Search for the cell housing the specified text and yield its [X, Y] center coordinate. 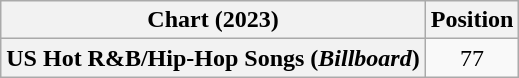
77 [472, 58]
Position [472, 20]
US Hot R&B/Hip-Hop Songs (Billboard) [213, 58]
Chart (2023) [213, 20]
